Output the [x, y] coordinate of the center of the cell containing the given text.  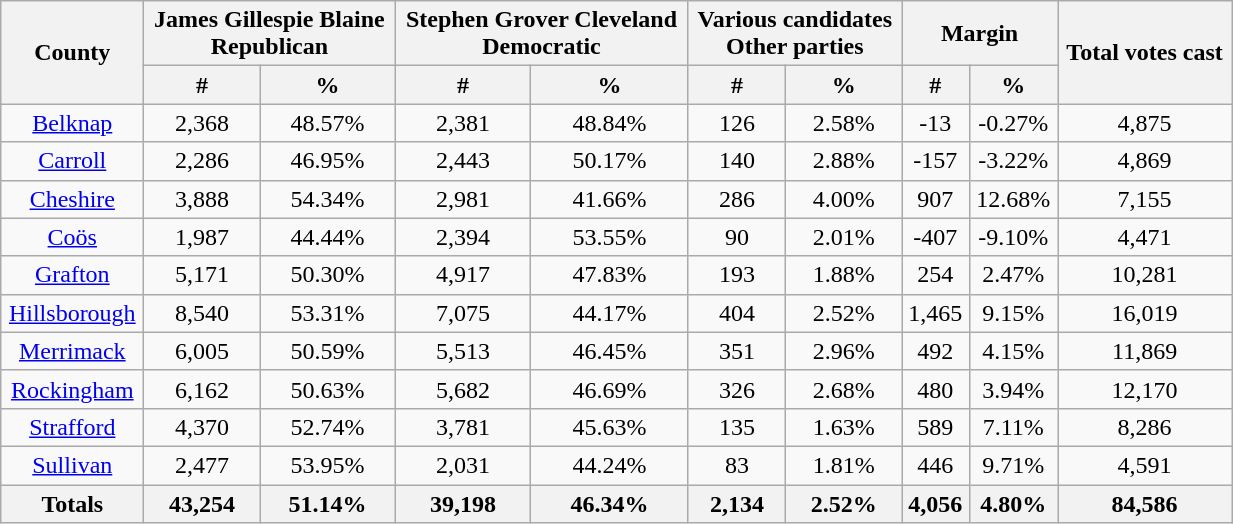
44.44% [328, 237]
2,134 [737, 503]
7,155 [1145, 199]
4,869 [1145, 161]
907 [936, 199]
3,781 [463, 427]
4,875 [1145, 123]
46.69% [610, 389]
12.68% [1013, 199]
39,198 [463, 503]
1,465 [936, 313]
2,368 [202, 123]
46.34% [610, 503]
Rockingham [72, 389]
4,056 [936, 503]
4,370 [202, 427]
52.74% [328, 427]
90 [737, 237]
1.63% [844, 427]
6,005 [202, 351]
4.80% [1013, 503]
County [72, 52]
8,286 [1145, 427]
7,075 [463, 313]
2.96% [844, 351]
4.15% [1013, 351]
53.31% [328, 313]
5,513 [463, 351]
3.94% [1013, 389]
46.45% [610, 351]
404 [737, 313]
351 [737, 351]
50.30% [328, 275]
480 [936, 389]
16,019 [1145, 313]
2.58% [844, 123]
54.34% [328, 199]
-407 [936, 237]
-13 [936, 123]
11,869 [1145, 351]
254 [936, 275]
-3.22% [1013, 161]
Total votes cast [1145, 52]
Margin [980, 34]
50.17% [610, 161]
43,254 [202, 503]
Belknap [72, 123]
3,888 [202, 199]
2,981 [463, 199]
Carroll [72, 161]
51.14% [328, 503]
2,031 [463, 465]
4.00% [844, 199]
83 [737, 465]
12,170 [1145, 389]
James Gillespie BlaineRepublican [270, 34]
Hillsborough [72, 313]
44.24% [610, 465]
47.83% [610, 275]
5,171 [202, 275]
46.95% [328, 161]
1,987 [202, 237]
2.47% [1013, 275]
53.95% [328, 465]
446 [936, 465]
45.63% [610, 427]
84,586 [1145, 503]
2.01% [844, 237]
2,394 [463, 237]
326 [737, 389]
1.81% [844, 465]
6,162 [202, 389]
5,682 [463, 389]
2,443 [463, 161]
-0.27% [1013, 123]
2.68% [844, 389]
-9.10% [1013, 237]
2.88% [844, 161]
1.88% [844, 275]
9.71% [1013, 465]
286 [737, 199]
Sullivan [72, 465]
Various candidatesOther parties [795, 34]
Coös [72, 237]
50.63% [328, 389]
Stephen Grover ClevelandDemocratic [542, 34]
Strafford [72, 427]
53.55% [610, 237]
48.84% [610, 123]
4,471 [1145, 237]
Totals [72, 503]
4,591 [1145, 465]
4,917 [463, 275]
193 [737, 275]
2,286 [202, 161]
140 [737, 161]
492 [936, 351]
10,281 [1145, 275]
Cheshire [72, 199]
48.57% [328, 123]
8,540 [202, 313]
Merrimack [72, 351]
-157 [936, 161]
7.11% [1013, 427]
Grafton [72, 275]
135 [737, 427]
126 [737, 123]
2,477 [202, 465]
44.17% [610, 313]
2,381 [463, 123]
41.66% [610, 199]
9.15% [1013, 313]
50.59% [328, 351]
589 [936, 427]
